Extract the [X, Y] coordinate from the center of the cell holding the provided text.  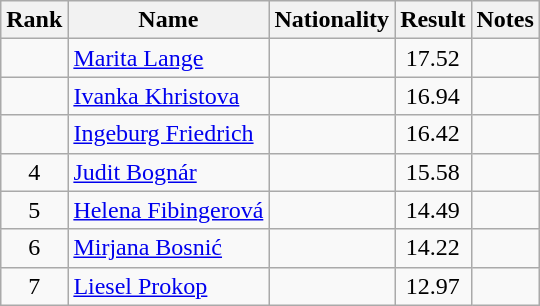
Marita Lange [168, 58]
4 [34, 172]
14.49 [433, 210]
7 [34, 286]
Name [168, 20]
Nationality [332, 20]
15.58 [433, 172]
Liesel Prokop [168, 286]
12.97 [433, 286]
14.22 [433, 248]
16.42 [433, 134]
Rank [34, 20]
Result [433, 20]
Judit Bognár [168, 172]
5 [34, 210]
16.94 [433, 96]
Ivanka Khristova [168, 96]
Notes [505, 20]
17.52 [433, 58]
Mirjana Bosnić [168, 248]
Ingeburg Friedrich [168, 134]
Helena Fibingerová [168, 210]
6 [34, 248]
